Capture the cell that displays the provided text and extract its (X, Y) central coordinate. 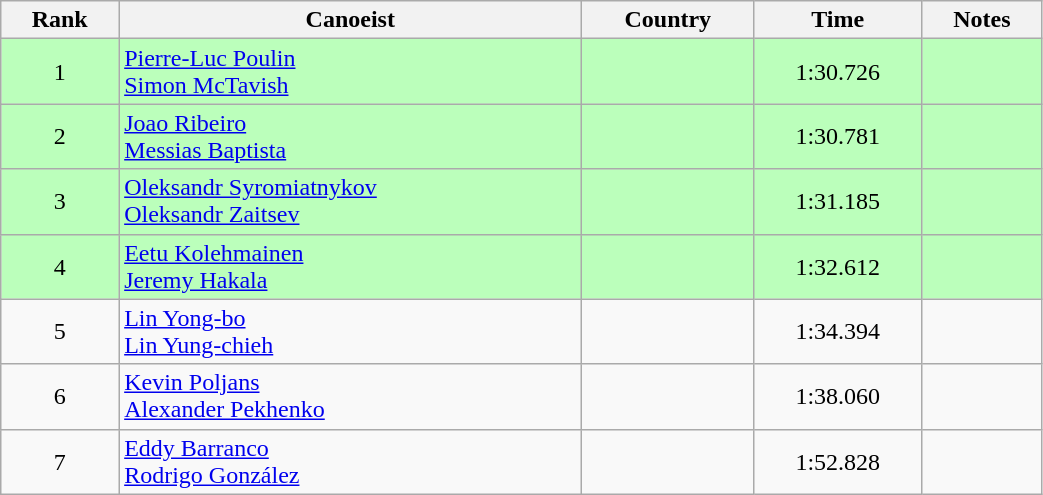
1:30.726 (838, 72)
4 (60, 266)
2 (60, 136)
Eddy BarrancoRodrigo González (350, 462)
5 (60, 332)
Canoeist (350, 20)
3 (60, 202)
1:34.394 (838, 332)
1:52.828 (838, 462)
1:38.060 (838, 396)
Joao RibeiroMessias Baptista (350, 136)
Country (668, 20)
Eetu KolehmainenJeremy Hakala (350, 266)
7 (60, 462)
1:31.185 (838, 202)
1:32.612 (838, 266)
Lin Yong-boLin Yung-chieh (350, 332)
6 (60, 396)
Oleksandr SyromiatnykovOleksandr Zaitsev (350, 202)
1 (60, 72)
Notes (982, 20)
Rank (60, 20)
Pierre-Luc PoulinSimon McTavish (350, 72)
Time (838, 20)
1:30.781 (838, 136)
Kevin PoljansAlexander Pekhenko (350, 396)
